Provide the [x, y] coordinate of the cell's center where the given text is located.  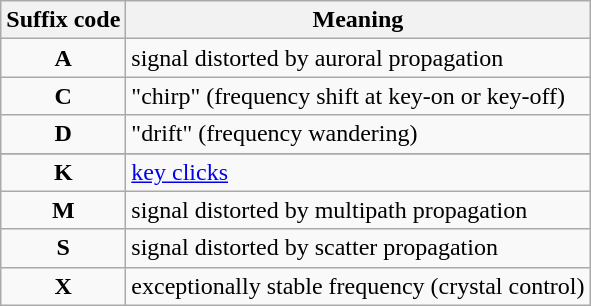
exceptionally stable frequency (crystal control) [358, 286]
Suffix code [64, 20]
X [64, 286]
key clicks [358, 172]
C [64, 96]
M [64, 210]
"drift" (frequency wandering) [358, 134]
D [64, 134]
signal distorted by auroral propagation [358, 58]
A [64, 58]
K [64, 172]
S [64, 248]
signal distorted by multipath propagation [358, 210]
"chirp" (frequency shift at key-on or key-off) [358, 96]
signal distorted by scatter propagation [358, 248]
Meaning [358, 20]
